Capture the cell that displays the provided text and extract its [X, Y] central coordinate. 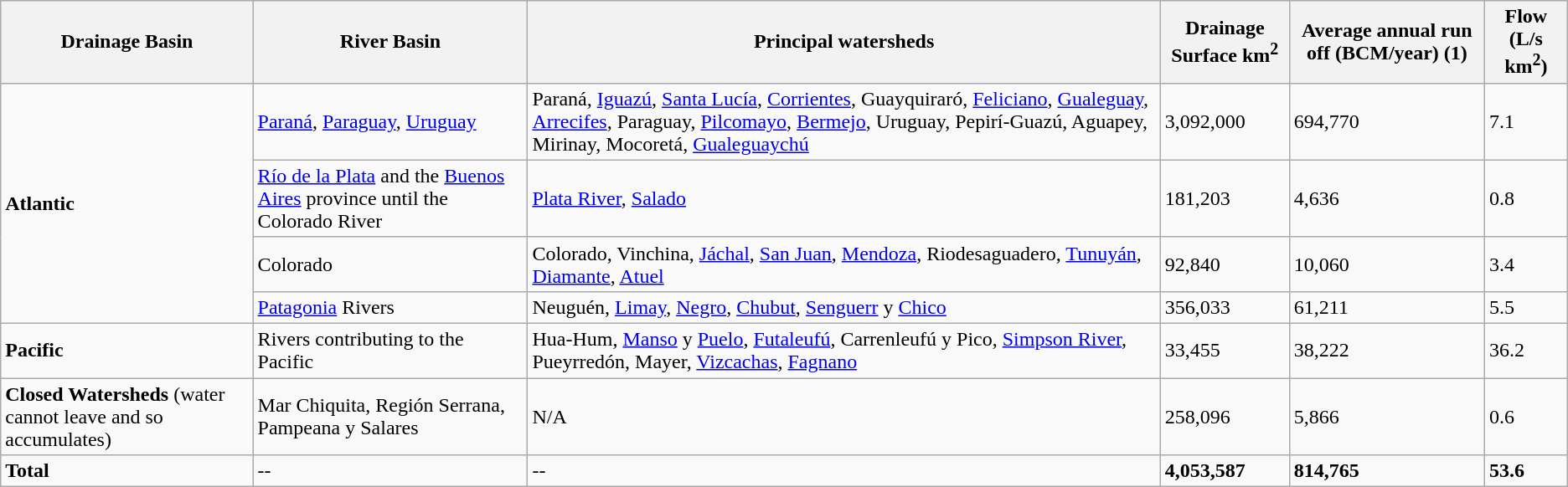
4,636 [1387, 198]
4,053,587 [1225, 471]
Mar Chiquita, Región Serrana, Pampeana y Salares [390, 417]
0.8 [1526, 198]
61,211 [1387, 307]
Paraná, Paraguay, Uruguay [390, 121]
Principal watersheds [844, 42]
0.6 [1526, 417]
38,222 [1387, 351]
33,455 [1225, 351]
36.2 [1526, 351]
356,033 [1225, 307]
Atlantic [127, 202]
53.6 [1526, 471]
5.5 [1526, 307]
Patagonia Rivers [390, 307]
Average annual run off (BCM/year) (1) [1387, 42]
3.4 [1526, 264]
Pacific [127, 351]
Neuguén, Limay, Negro, Chubut, Senguerr y Chico [844, 307]
694,770 [1387, 121]
Hua-Hum, Manso y Puelo, Futaleufú, Carrenleufú y Pico, Simpson River, Pueyrredón, Mayer, Vizcachas, Fagnano [844, 351]
Flow (L/s km2) [1526, 42]
181,203 [1225, 198]
Plata River, Salado [844, 198]
814,765 [1387, 471]
N/A [844, 417]
7.1 [1526, 121]
Colorado [390, 264]
92,840 [1225, 264]
Total [127, 471]
5,866 [1387, 417]
Drainage Surface km2 [1225, 42]
Río de la Plata and the Buenos Aires province until the Colorado River [390, 198]
Closed Watersheds (water cannot leave and so accumulates) [127, 417]
Colorado, Vinchina, Jáchal, San Juan, Mendoza, Riodesaguadero, Tunuyán, Diamante, Atuel [844, 264]
Drainage Basin [127, 42]
River Basin [390, 42]
3,092,000 [1225, 121]
Rivers contributing to the Pacific [390, 351]
10,060 [1387, 264]
258,096 [1225, 417]
